Return (X, Y) of the center of cell containing provided text 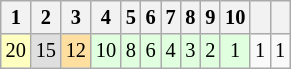
7 (171, 17)
5 (131, 17)
12 (76, 51)
9 (210, 17)
20 (16, 51)
15 (46, 51)
